Find where the given text appears and provide that cell's center as [x, y] coordinate. 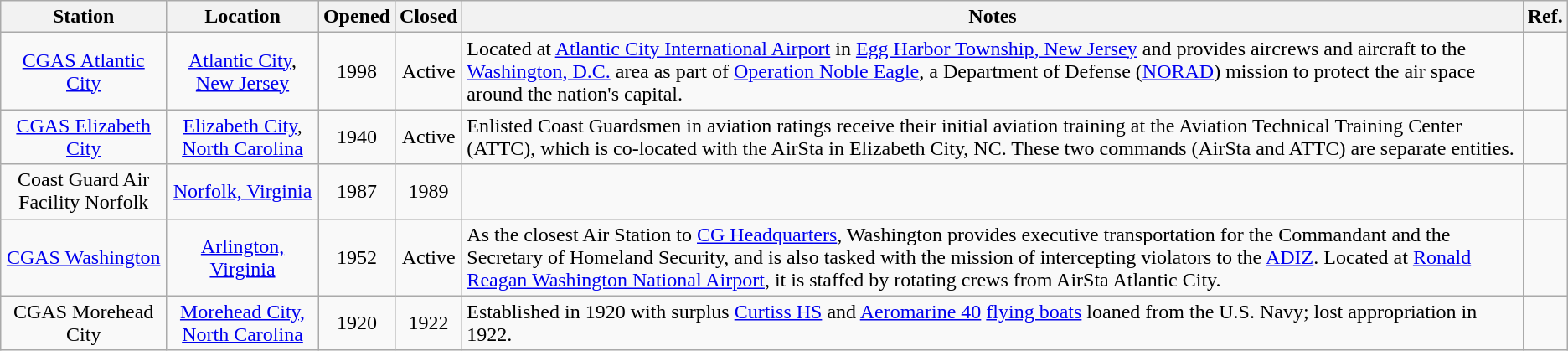
Established in 1920 with surplus Curtiss HS and Aeromarine 40 flying boats loaned from the U.S. Navy; lost appropriation in 1922. [993, 323]
Elizabeth City, North Carolina [243, 137]
CGAS Washington [84, 257]
Location [243, 17]
Ref. [1545, 17]
Coast Guard Air Facility Norfolk [84, 191]
Station [84, 17]
Closed [428, 17]
CGAS Elizabeth City [84, 137]
1940 [357, 137]
CGAS Atlantic City [84, 71]
Norfolk, Virginia [243, 191]
1920 [357, 323]
1952 [357, 257]
1922 [428, 323]
Morehead City, North Carolina [243, 323]
Arlington, Virginia [243, 257]
Atlantic City, New Jersey [243, 71]
CGAS Morehead City [84, 323]
Notes [993, 17]
1998 [357, 71]
1989 [428, 191]
1987 [357, 191]
Opened [357, 17]
